Determine the [X, Y] coordinate at the center of the cell enclosing the given text.  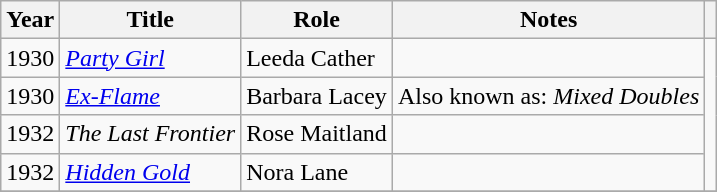
Party Girl [150, 58]
Year [30, 20]
The Last Frontier [150, 134]
Hidden Gold [150, 172]
Nora Lane [317, 172]
Title [150, 20]
Notes [548, 20]
Rose Maitland [317, 134]
Leeda Cather [317, 58]
Ex-Flame [150, 96]
Barbara Lacey [317, 96]
Role [317, 20]
Also known as: Mixed Doubles [548, 96]
